Search for the cell housing the specified text and yield its [X, Y] center coordinate. 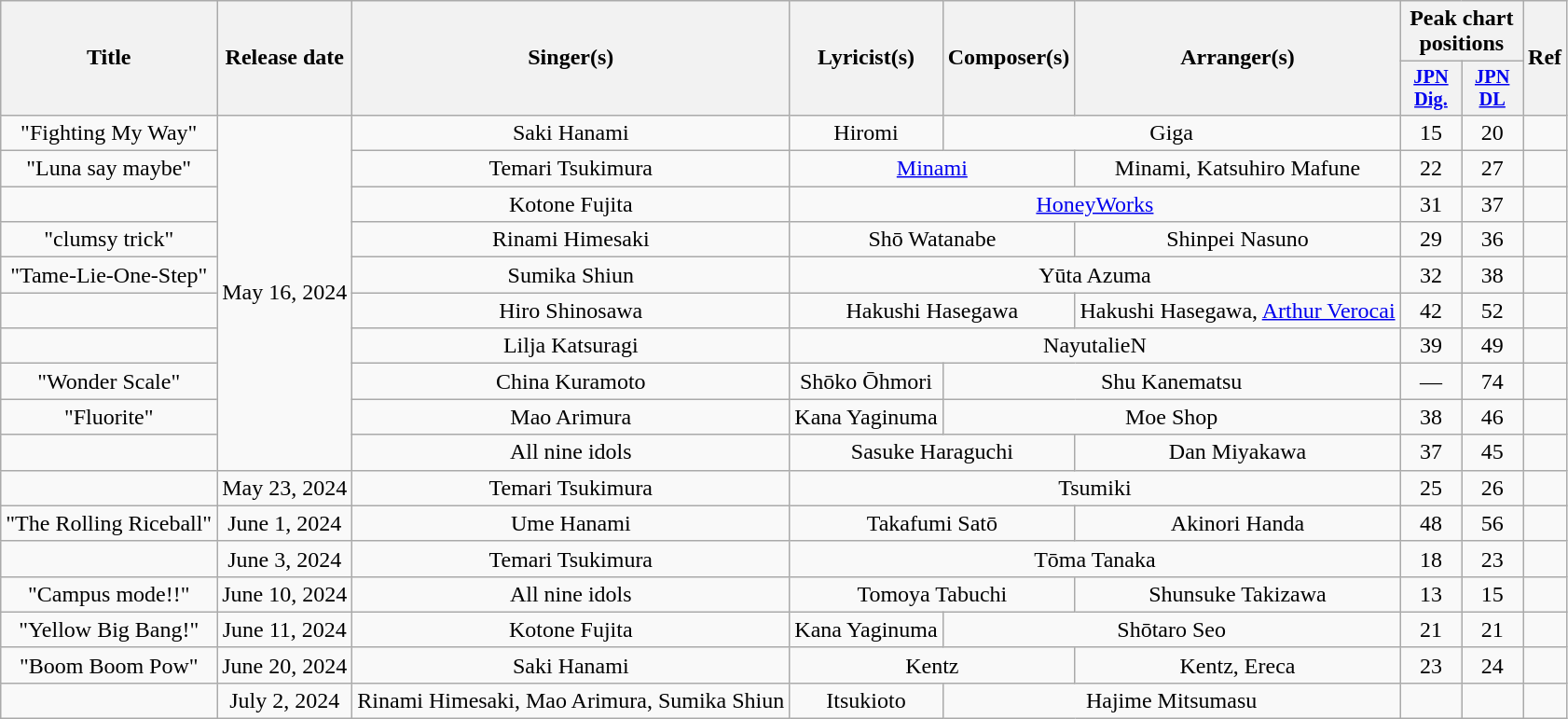
Kentz, Ereca [1238, 665]
May 16, 2024 [285, 293]
Giga [1171, 132]
Hiromi [866, 132]
Mao Arimura [571, 417]
Lyricist(s) [866, 58]
Shōko Ōhmori [866, 381]
Minami, Katsuhiro Mafune [1238, 169]
Singer(s) [571, 58]
22 [1431, 169]
"Luna say maybe" [109, 169]
18 [1431, 559]
June 11, 2024 [285, 629]
— [1431, 381]
"Tame-Lie-One-Step" [109, 275]
"clumsy trick" [109, 240]
HoneyWorks [1094, 204]
Title [109, 58]
"Fighting My Way" [109, 132]
"Yellow Big Bang!" [109, 629]
JPNDig. [1431, 89]
27 [1492, 169]
Tomoya Tabuchi [932, 594]
45 [1492, 452]
Rinami Himesaki, Mao Arimura, Sumika Shiun [571, 700]
Shōtaro Seo [1171, 629]
32 [1431, 275]
Minami [932, 169]
49 [1492, 346]
Hakushi Hasegawa [932, 311]
Ume Hanami [571, 523]
JPNDL [1492, 89]
Shō Watanabe [932, 240]
48 [1431, 523]
Shunsuke Takizawa [1238, 594]
June 20, 2024 [285, 665]
Itsukioto [866, 700]
29 [1431, 240]
Composer(s) [1009, 58]
Tōma Tanaka [1094, 559]
Sasuke Haraguchi [932, 452]
"Fluorite" [109, 417]
24 [1492, 665]
Release date [285, 58]
Hiro Shinosawa [571, 311]
Dan Miyakawa [1238, 452]
20 [1492, 132]
42 [1431, 311]
46 [1492, 417]
Hakushi Hasegawa, Arthur Verocai [1238, 311]
Lilja Katsuragi [571, 346]
June 10, 2024 [285, 594]
13 [1431, 594]
Arranger(s) [1238, 58]
Takafumi Satō [932, 523]
Shinpei Nasuno [1238, 240]
May 23, 2024 [285, 488]
Hajime Mitsumasu [1171, 700]
31 [1431, 204]
Moe Shop [1171, 417]
Tsumiki [1094, 488]
Sumika Shiun [571, 275]
52 [1492, 311]
Kentz [932, 665]
June 3, 2024 [285, 559]
July 2, 2024 [285, 700]
25 [1431, 488]
Akinori Handa [1238, 523]
26 [1492, 488]
Shu Kanematsu [1171, 381]
39 [1431, 346]
Rinami Himesaki [571, 240]
56 [1492, 523]
"The Rolling Riceball" [109, 523]
China Kuramoto [571, 381]
36 [1492, 240]
Ref [1546, 58]
"Boom Boom Pow" [109, 665]
"Campus mode!!" [109, 594]
NayutalieN [1094, 346]
Yūta Azuma [1094, 275]
"Wonder Scale" [109, 381]
Peak chart positions [1462, 32]
June 1, 2024 [285, 523]
74 [1492, 381]
